Detect which cell encompasses the target text, then output its [x, y] center coordinate. 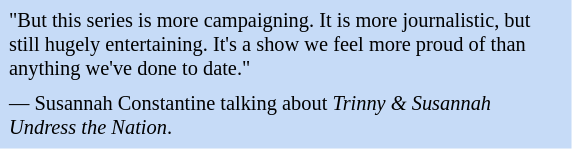
— Susannah Constantine talking about Trinny & Susannah Undress the Nation. [286, 116]
